Scan for the cell matching the given text and deliver its (X, Y) coordinate at center. 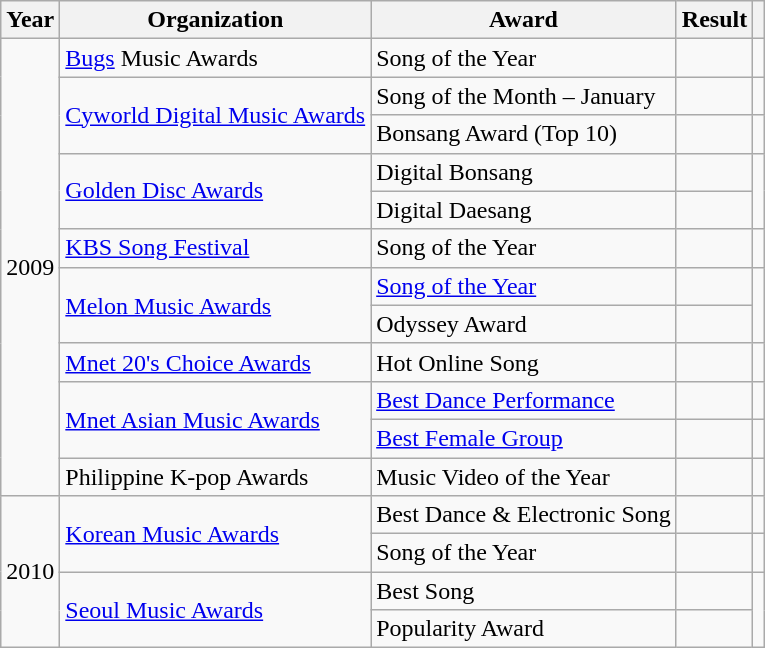
Hot Online Song (524, 362)
Bonsang Award (Top 10) (524, 134)
Best Song (524, 591)
Digital Bonsang (524, 172)
KBS Song Festival (216, 248)
Odyssey Award (524, 324)
Best Dance & Electronic Song (524, 515)
Philippine K-pop Awards (216, 477)
Song of the Month – January (524, 96)
Award (524, 20)
2010 (30, 572)
Best Dance Performance (524, 400)
Best Female Group (524, 438)
Seoul Music Awards (216, 610)
Popularity Award (524, 629)
Golden Disc Awards (216, 191)
Bugs Music Awards (216, 58)
Mnet Asian Music Awards (216, 419)
Organization (216, 20)
Cyworld Digital Music Awards (216, 115)
Korean Music Awards (216, 534)
Mnet 20's Choice Awards (216, 362)
Music Video of the Year (524, 477)
Melon Music Awards (216, 305)
Result (714, 20)
Digital Daesang (524, 210)
Year (30, 20)
2009 (30, 268)
